Determine the (X, Y) coordinate at the center of the cell enclosing the given text.  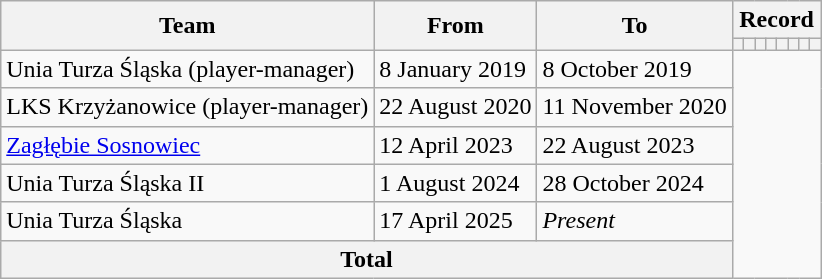
28 October 2024 (634, 183)
1 August 2024 (456, 183)
12 April 2023 (456, 145)
Team (188, 26)
Unia Turza Śląska (188, 221)
8 January 2019 (456, 69)
From (456, 26)
22 August 2023 (634, 145)
Total (367, 259)
Record (776, 20)
Zagłębie Sosnowiec (188, 145)
To (634, 26)
LKS Krzyżanowice (player-manager) (188, 107)
Unia Turza Śląska II (188, 183)
8 October 2019 (634, 69)
11 November 2020 (634, 107)
22 August 2020 (456, 107)
Present (634, 221)
17 April 2025 (456, 221)
Unia Turza Śląska (player-manager) (188, 69)
